Scan for the cell matching the given text and deliver its (X, Y) coordinate at center. 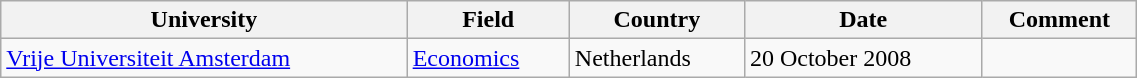
Field (488, 20)
University (204, 20)
Country (656, 20)
Comment (1060, 20)
Date (863, 20)
Economics (488, 58)
Vrije Universiteit Amsterdam (204, 58)
Netherlands (656, 58)
20 October 2008 (863, 58)
